Pinpoint the cell where the given text exists, returning its [x, y] midpoint coordinate. 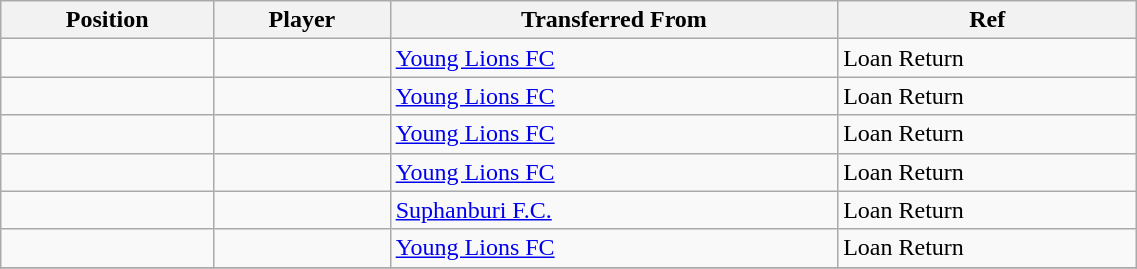
Transferred From [614, 20]
Suphanburi F.C. [614, 210]
Ref [988, 20]
Position [108, 20]
Player [302, 20]
